Locate the cell with the specified text and output its [X, Y] center coordinate. 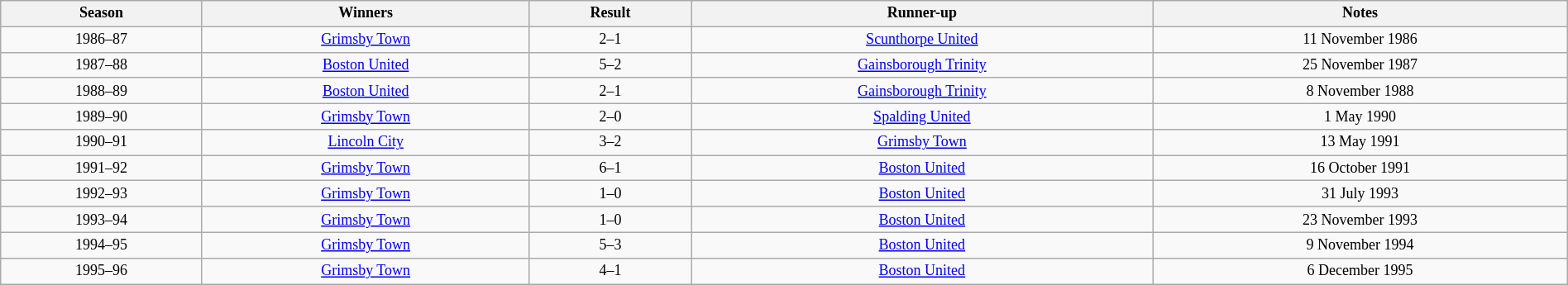
13 May 1991 [1360, 142]
25 November 1987 [1360, 64]
1986–87 [101, 40]
6 December 1995 [1360, 271]
3–2 [610, 142]
31 July 1993 [1360, 193]
Scunthorpe United [922, 40]
Spalding United [922, 116]
6–1 [610, 169]
1988–89 [101, 91]
4–1 [610, 271]
5–3 [610, 245]
1990–91 [101, 142]
1 May 1990 [1360, 116]
1989–90 [101, 116]
5–2 [610, 64]
2–0 [610, 116]
Season [101, 13]
Winners [366, 13]
11 November 1986 [1360, 40]
9 November 1994 [1360, 245]
8 November 1988 [1360, 91]
Notes [1360, 13]
1995–96 [101, 271]
Result [610, 13]
1992–93 [101, 193]
Lincoln City [366, 142]
Runner-up [922, 13]
1987–88 [101, 64]
16 October 1991 [1360, 169]
1993–94 [101, 220]
1994–95 [101, 245]
23 November 1993 [1360, 220]
1991–92 [101, 169]
